Extract the (X, Y) coordinate from the center of the cell holding the provided text.  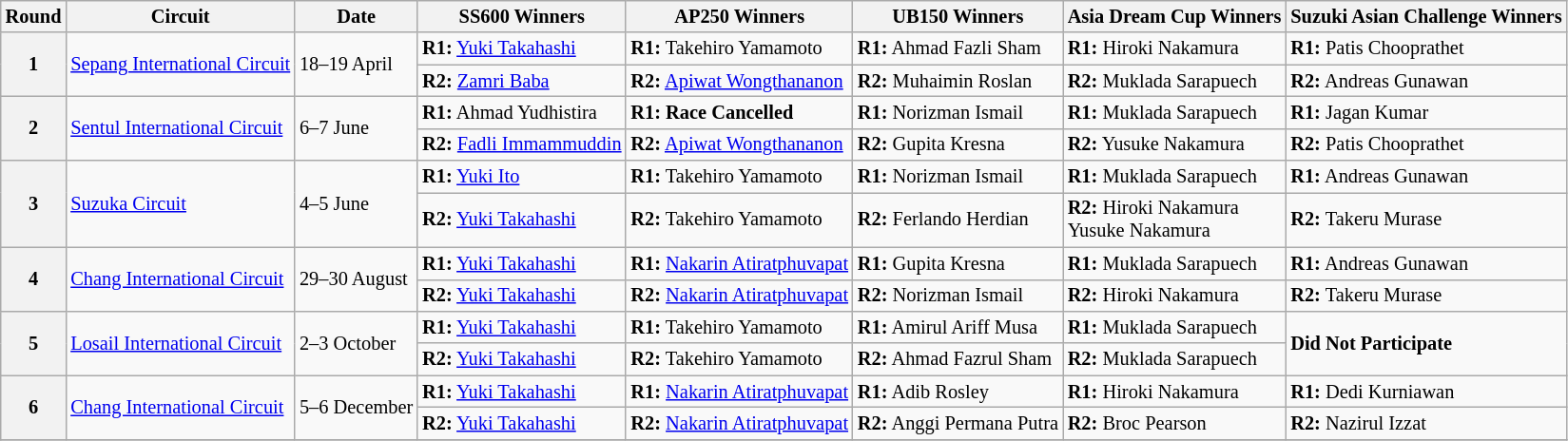
4 (34, 279)
Suzuki Asian Challenge Winners (1426, 16)
R2: Norizman Ismail (958, 296)
6–7 June (356, 127)
R2: Ahmad Fazrul Sham (958, 359)
AP250 Winners (739, 16)
R1: Dedi Kurniawan (1426, 392)
1 (34, 65)
R1: Jagan Kumar (1426, 112)
6 (34, 407)
2–3 October (356, 342)
Circuit (181, 16)
R1: Yuki Ito (521, 177)
Date (356, 16)
R1: Patis Chooprathet (1426, 48)
SS600 Winners (521, 16)
5–6 December (356, 407)
R2: Gupita Kresna (958, 144)
2 (34, 127)
R2: Hiroki Nakamura (1175, 296)
Did Not Participate (1426, 342)
29–30 August (356, 279)
R2: Broc Pearson (1175, 423)
R2: Fadli Immammuddin (521, 144)
R1: Race Cancelled (739, 112)
Asia Dream Cup Winners (1175, 16)
R2: Anggi Permana Putra (958, 423)
R1: Amirul Ariff Musa (958, 327)
R2: Hiroki Nakamura Yusuke Nakamura (1175, 220)
Sepang International Circuit (181, 65)
Sentul International Circuit (181, 127)
R2: Ferlando Herdian (958, 220)
R2: Yusuke Nakamura (1175, 144)
4–5 June (356, 203)
R1: Gupita Kresna (958, 263)
R1: Ahmad Fazli Sham (958, 48)
R2: Andreas Gunawan (1426, 81)
R1: Adib Rosley (958, 392)
Losail International Circuit (181, 342)
R2: Patis Chooprathet (1426, 144)
3 (34, 203)
R2: Muhaimin Roslan (958, 81)
Round (34, 16)
R1: Ahmad Yudhistira (521, 112)
Suzuka Circuit (181, 203)
R2: Nazirul Izzat (1426, 423)
R2: Zamri Baba (521, 81)
UB150 Winners (958, 16)
18–19 April (356, 65)
5 (34, 342)
